Find where the given text appears and provide that cell's center as [X, Y] coordinate. 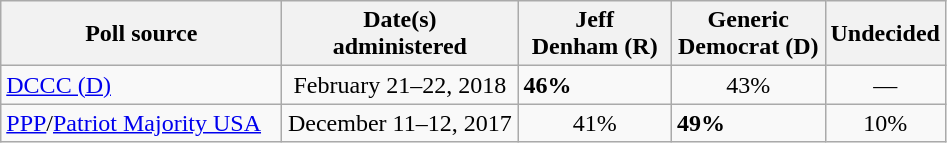
41% [595, 123]
Undecided [885, 34]
December 11–12, 2017 [400, 123]
GenericDemocrat (D) [748, 34]
43% [748, 85]
49% [748, 123]
February 21–22, 2018 [400, 85]
46% [595, 85]
DCCC (D) [142, 85]
10% [885, 123]
JeffDenham (R) [595, 34]
Poll source [142, 34]
— [885, 85]
PPP/Patriot Majority USA [142, 123]
Date(s)administered [400, 34]
